Capture the cell that displays the provided text and extract its [X, Y] central coordinate. 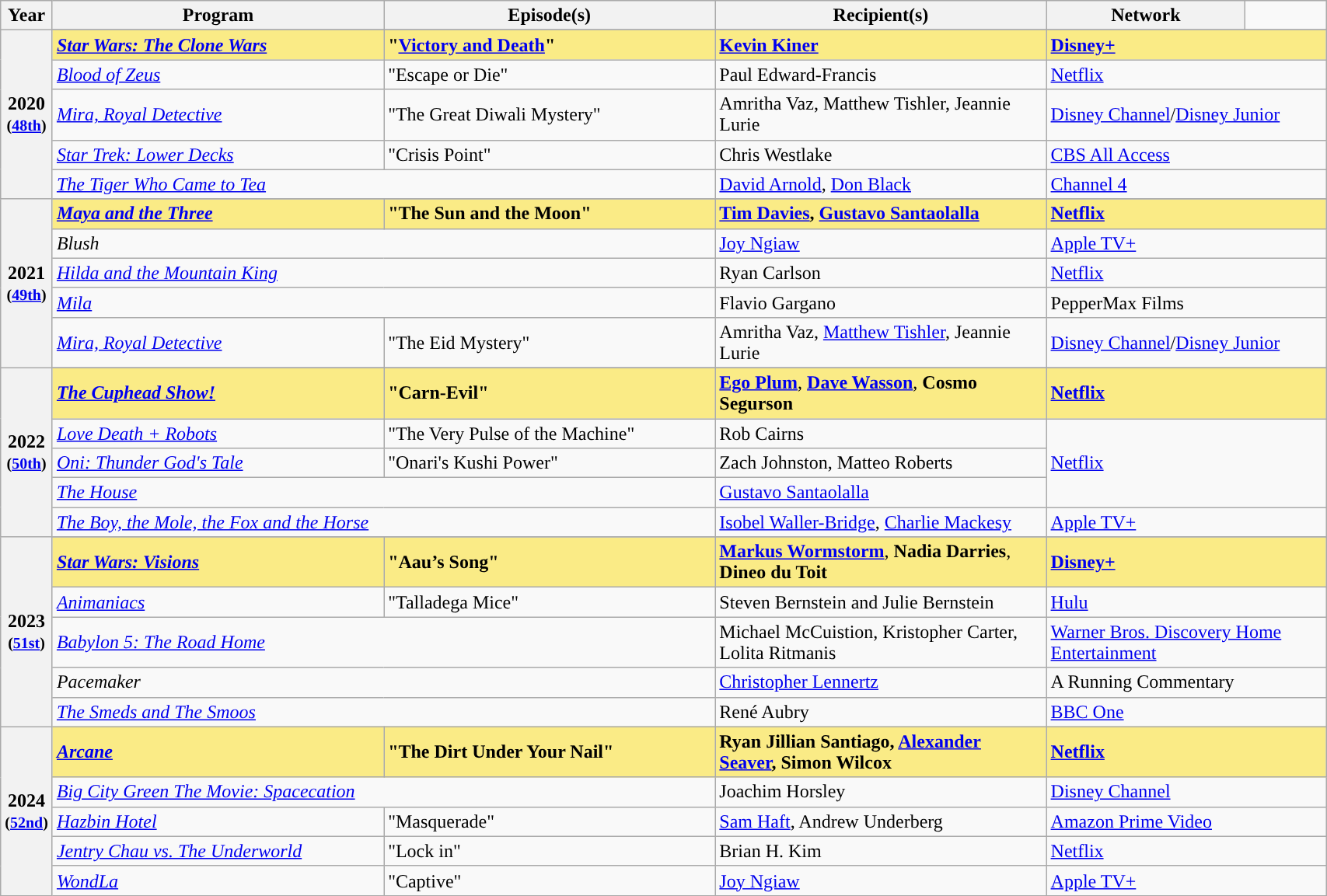
2024 (52nd) [26, 811]
Brian H. Kim [881, 851]
The House [383, 493]
Star Wars: Visions [218, 563]
Hilda and the Mountain King [383, 273]
Paul Edward-Francis [881, 75]
Tim Davies, Gustavo Santaolalla [881, 214]
"The Great Diwali Mystery" [550, 115]
David Arnold, Don Black [881, 184]
Mila [383, 302]
Blush [383, 243]
A Running Commentary [1186, 682]
Hulu [1186, 602]
"The Sun and the Moon" [550, 214]
The Cuphead Show! [218, 393]
Pacemaker [383, 682]
2022 (50th) [26, 452]
Warner Bros. Discovery Home Entertainment [1186, 642]
Isobel Waller-Bridge, Charlie Mackesy [881, 522]
Ryan Carlson [881, 273]
Hazbin Hotel [218, 821]
Babylon 5: The Road Home [383, 642]
"The Eid Mystery" [550, 342]
Kevin Kiner [881, 45]
René Aubry [881, 712]
Recipient(s) [881, 16]
Arcane [218, 752]
"Victory and Death" [550, 45]
"Aau’s Song" [550, 563]
Disney Channel [1186, 792]
Star Trek: Lower Decks [218, 155]
The Smeds and The Smoos [383, 712]
"Captive" [550, 880]
"Lock in" [550, 851]
The Boy, the Mole, the Fox and the Horse [383, 522]
2020 (48th) [26, 115]
2021 (49th) [26, 283]
"The Very Pulse of the Machine" [550, 433]
Episode(s) [550, 16]
WondLa [218, 880]
Flavio Gargano [881, 302]
Jentry Chau vs. The Underworld [218, 851]
"Talladega Mice" [550, 602]
The Tiger Who Came to Tea [383, 184]
Oni: Thunder God's Tale [218, 463]
Ryan Jillian Santiago, Alexander Seaver, Simon Wilcox [881, 752]
CBS All Access [1186, 155]
Star Wars: The Clone Wars [218, 45]
Zach Johnston, Matteo Roberts [881, 463]
Amazon Prime Video [1186, 821]
Program [218, 16]
Year [26, 16]
Network [1146, 16]
Gustavo Santaolalla [881, 493]
Rob Cairns [881, 433]
"Escape or Die" [550, 75]
Love Death + Robots [218, 433]
Joachim Horsley [881, 792]
Big City Green The Movie: Spacecation [383, 792]
2023 (51st) [26, 632]
Christopher Lennertz [881, 682]
"Masquerade" [550, 821]
Ego Plum, Dave Wasson, Cosmo Segurson [881, 393]
Animaniacs [218, 602]
Chris Westlake [881, 155]
"Onari's Kushi Power" [550, 463]
Steven Bernstein and Julie Bernstein [881, 602]
Sam Haft, Andrew Underberg [881, 821]
PepperMax Films [1186, 302]
Michael McCuistion, Kristopher Carter, Lolita Ritmanis [881, 642]
Blood of Zeus [218, 75]
"Crisis Point" [550, 155]
BBC One [1186, 712]
Markus Wormstorm, Nadia Darries, Dineo du Toit [881, 563]
"The Dirt Under Your Nail" [550, 752]
"Carn-Evil" [550, 393]
Maya and the Three [218, 214]
Channel 4 [1186, 184]
